From the cell containing the given text, extract its center point as [X, Y] coordinate. 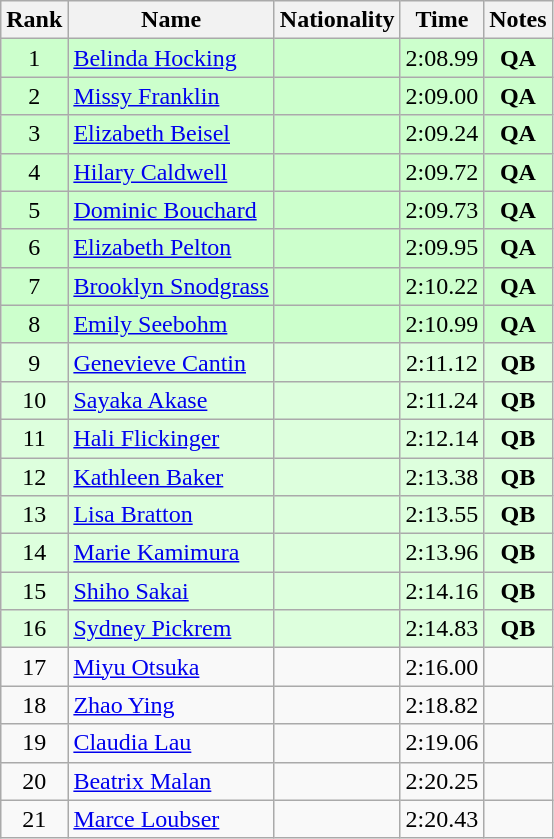
15 [34, 591]
2:10.99 [442, 324]
5 [34, 210]
Time [442, 20]
2:19.06 [442, 743]
2:08.99 [442, 58]
2:11.24 [442, 400]
10 [34, 400]
Marce Loubser [171, 819]
2:14.16 [442, 591]
Elizabeth Beisel [171, 134]
2 [34, 96]
2:09.00 [442, 96]
14 [34, 553]
Rank [34, 20]
Kathleen Baker [171, 477]
2:20.43 [442, 819]
16 [34, 629]
4 [34, 172]
13 [34, 515]
18 [34, 705]
Nationality [337, 20]
2:10.22 [442, 286]
2:09.24 [442, 134]
8 [34, 324]
Notes [518, 20]
Hilary Caldwell [171, 172]
2:09.73 [442, 210]
6 [34, 248]
2:09.72 [442, 172]
Hali Flickinger [171, 438]
17 [34, 667]
2:16.00 [442, 667]
11 [34, 438]
2:13.38 [442, 477]
2:20.25 [442, 781]
Emily Seebohm [171, 324]
2:09.95 [442, 248]
2:13.96 [442, 553]
Zhao Ying [171, 705]
Beatrix Malan [171, 781]
20 [34, 781]
Name [171, 20]
19 [34, 743]
1 [34, 58]
Brooklyn Snodgrass [171, 286]
2:12.14 [442, 438]
Sydney Pickrem [171, 629]
Marie Kamimura [171, 553]
2:11.12 [442, 362]
Belinda Hocking [171, 58]
12 [34, 477]
2:13.55 [442, 515]
21 [34, 819]
2:14.83 [442, 629]
Miyu Otsuka [171, 667]
Claudia Lau [171, 743]
Shiho Sakai [171, 591]
Elizabeth Pelton [171, 248]
7 [34, 286]
Missy Franklin [171, 96]
Genevieve Cantin [171, 362]
Dominic Bouchard [171, 210]
9 [34, 362]
2:18.82 [442, 705]
3 [34, 134]
Lisa Bratton [171, 515]
Sayaka Akase [171, 400]
